Pinpoint the cell where the given text exists, returning its (x, y) midpoint coordinate. 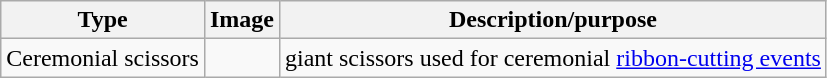
Image (242, 20)
Description/purpose (552, 20)
Type (103, 20)
giant scissors used for ceremonial ribbon-cutting events (552, 58)
Ceremonial scissors (103, 58)
